Scan for the cell matching the given text and deliver its (X, Y) coordinate at center. 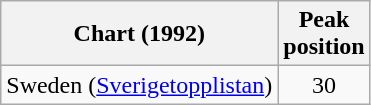
30 (324, 85)
Peakposition (324, 34)
Chart (1992) (140, 34)
Sweden (Sverigetopplistan) (140, 85)
